Output the [X, Y] coordinate of the center of the cell containing the given text.  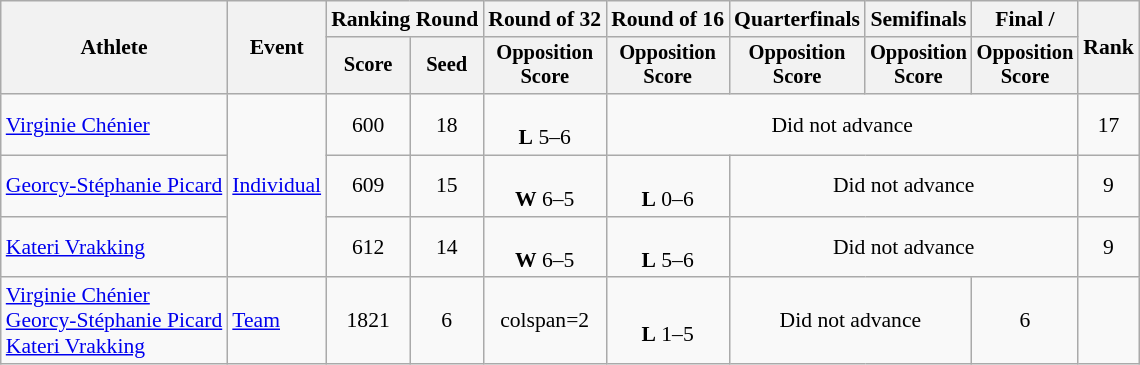
17 [1108, 124]
612 [368, 248]
Virginie Chénier [114, 124]
Event [276, 48]
Semifinals [918, 19]
Virginie ChénierGeorcy-Stéphanie PicardKateri Vrakking [114, 322]
1821 [368, 322]
Kateri Vrakking [114, 248]
Round of 16 [668, 19]
Final / [1026, 19]
Individual [276, 186]
Seed [446, 66]
609 [368, 186]
Score [368, 66]
14 [446, 248]
18 [446, 124]
Round of 32 [544, 19]
15 [446, 186]
L 1–5 [668, 322]
Georcy-Stéphanie Picard [114, 186]
Team [276, 322]
600 [368, 124]
Ranking Round [404, 19]
L 0–6 [668, 186]
Quarterfinals [797, 19]
colspan=2 [544, 322]
Rank [1108, 48]
Athlete [114, 48]
